Pinpoint the cell where the given text exists, returning its (X, Y) midpoint coordinate. 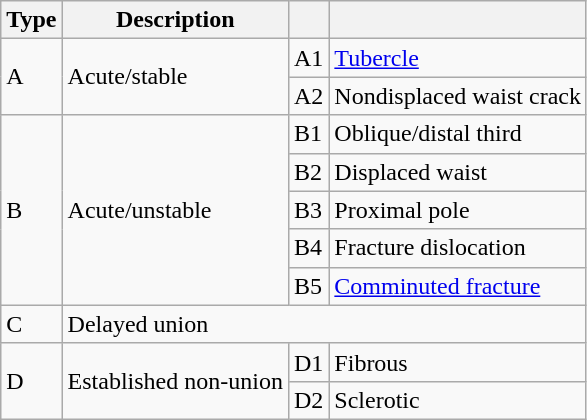
Established non-union (175, 381)
B4 (308, 248)
Acute/unstable (175, 210)
Displaced waist (458, 172)
Type (32, 20)
D1 (308, 362)
B3 (308, 210)
Description (175, 20)
C (32, 324)
Fibrous (458, 362)
B1 (308, 134)
Nondisplaced waist crack (458, 96)
Fracture dislocation (458, 248)
A1 (308, 58)
A2 (308, 96)
Delayed union (324, 324)
Sclerotic (458, 400)
D2 (308, 400)
B5 (308, 286)
Tubercle (458, 58)
B2 (308, 172)
B (32, 210)
Proximal pole (458, 210)
D (32, 381)
Acute/stable (175, 77)
A (32, 77)
Comminuted fracture (458, 286)
Oblique/distal third (458, 134)
